Output the (X, Y) coordinate of the center of the cell containing the given text.  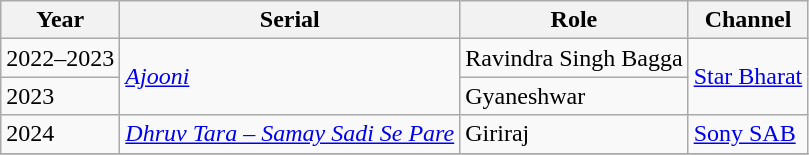
Serial (290, 20)
Dhruv Tara – Samay Sadi Se Pare (290, 134)
Star Bharat (748, 77)
Ajooni (290, 77)
Ravindra Singh Bagga (574, 58)
2023 (60, 96)
Channel (748, 20)
Gyaneshwar (574, 96)
Year (60, 20)
Role (574, 20)
2024 (60, 134)
2022–2023 (60, 58)
Giriraj (574, 134)
Sony SAB (748, 134)
